Identify which cell holds the provided text, then report its (X, Y) central coordinate. 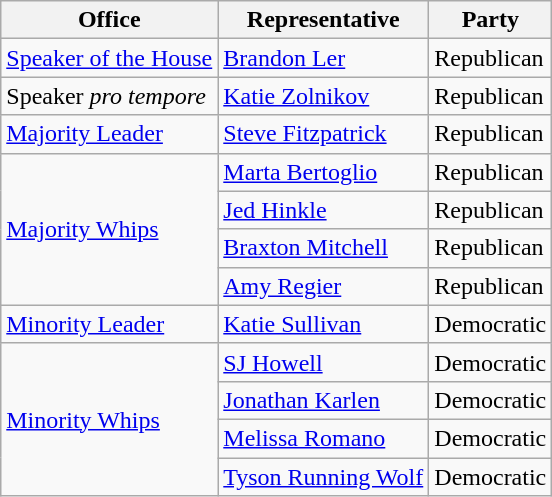
Katie Zolnikov (324, 96)
Jonathan Karlen (324, 400)
Amy Regier (324, 286)
Katie Sullivan (324, 324)
Marta Bertoglio (324, 172)
Majority Leader (110, 134)
SJ Howell (324, 362)
Speaker pro tempore (110, 96)
Office (110, 20)
Party (490, 20)
Brandon Ler (324, 58)
Majority Whips (110, 229)
Melissa Romano (324, 438)
Tyson Running Wolf (324, 477)
Speaker of the House (110, 58)
Representative (324, 20)
Minority Whips (110, 419)
Steve Fitzpatrick (324, 134)
Minority Leader (110, 324)
Jed Hinkle (324, 210)
Braxton Mitchell (324, 248)
